Scan for the cell matching the given text and deliver its (x, y) coordinate at center. 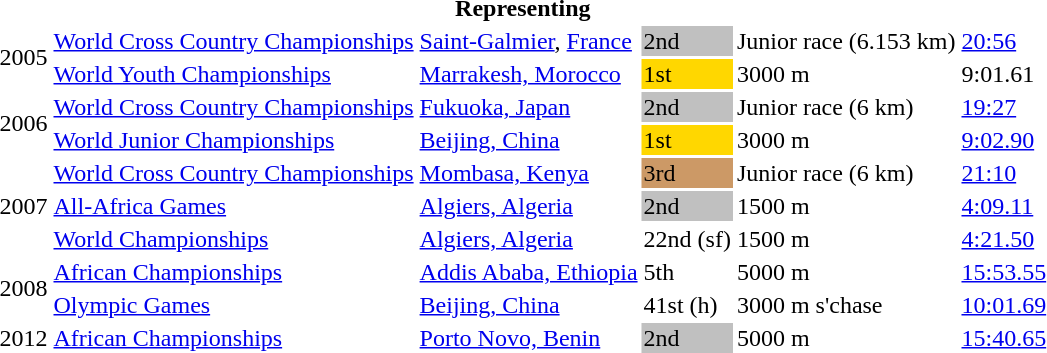
Saint-Galmier, France (528, 41)
41st (h) (687, 305)
Addis Ababa, Ethiopia (528, 272)
22nd (sf) (687, 239)
Mombasa, Kenya (528, 173)
Porto Novo, Benin (528, 338)
World Junior Championships (234, 140)
Olympic Games (234, 305)
Fukuoka, Japan (528, 107)
5th (687, 272)
3000 m s'chase (846, 305)
World Youth Championships (234, 74)
Junior race (6.153 km) (846, 41)
World Championships (234, 239)
Marrakesh, Morocco (528, 74)
All-Africa Games (234, 206)
3rd (687, 173)
